Capture the cell that displays the provided text and extract its (x, y) central coordinate. 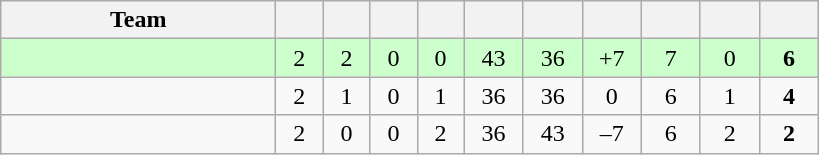
+7 (612, 58)
7 (670, 58)
4 (788, 96)
Team (138, 20)
–7 (612, 134)
